For the text-containing cell, return its midpoint in (X, Y) coordinate format. 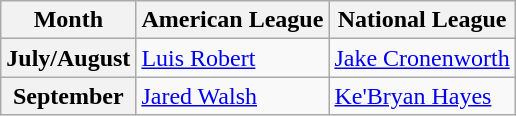
September (68, 96)
Jake Cronenworth (422, 58)
Luis Robert (232, 58)
Jared Walsh (232, 96)
Month (68, 20)
National League (422, 20)
American League (232, 20)
July/August (68, 58)
Ke'Bryan Hayes (422, 96)
